Scan for the cell matching the given text and deliver its (X, Y) coordinate at center. 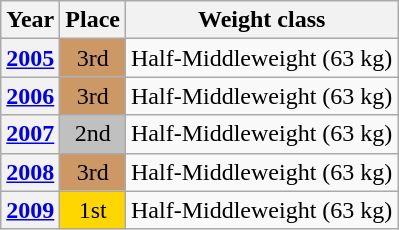
Weight class (262, 20)
2006 (30, 96)
2007 (30, 134)
2009 (30, 210)
2005 (30, 58)
Year (30, 20)
2008 (30, 172)
1st (93, 210)
Place (93, 20)
2nd (93, 134)
